Search for the cell housing the specified text and yield its (x, y) center coordinate. 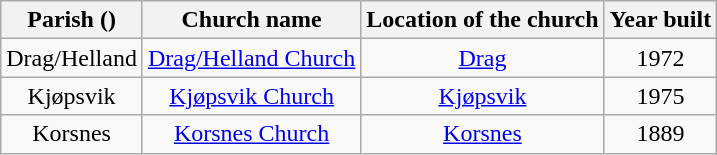
Drag/Helland (72, 58)
Drag/Helland Church (251, 58)
1889 (660, 134)
Kjøpsvik Church (251, 96)
Year built (660, 20)
Location of the church (482, 20)
1972 (660, 58)
Drag (482, 58)
1975 (660, 96)
Korsnes Church (251, 134)
Parish () (72, 20)
Church name (251, 20)
